Output the [X, Y] coordinate of the center of the cell containing the given text.  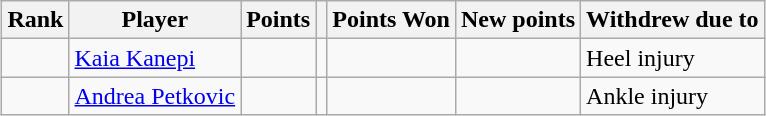
Ankle injury [673, 96]
Heel injury [673, 58]
Andrea Petkovic [155, 96]
Rank [36, 20]
Withdrew due to [673, 20]
New points [518, 20]
Points [278, 20]
Points Won [392, 20]
Player [155, 20]
Kaia Kanepi [155, 58]
